Detect which cell encompasses the target text, then output its (x, y) center coordinate. 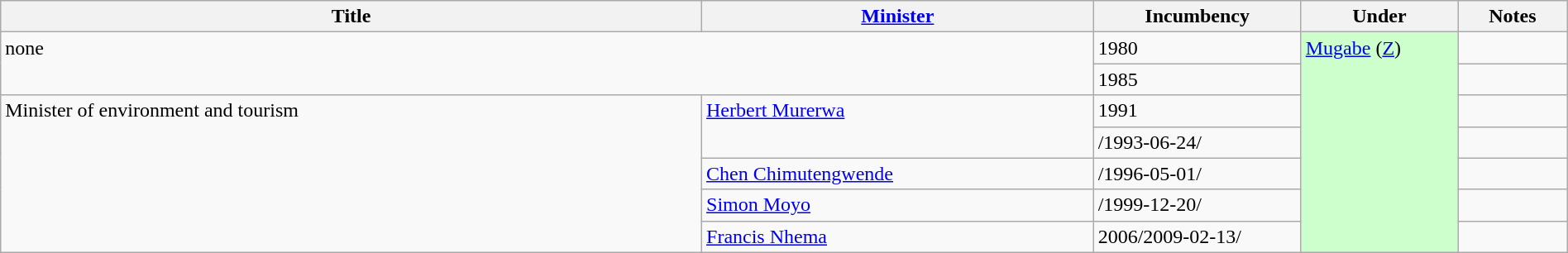
Incumbency (1198, 17)
/1993-06-24/ (1198, 142)
2006/2009-02-13/ (1198, 236)
/1996-05-01/ (1198, 174)
Francis Nhema (898, 236)
Title (351, 17)
none (547, 64)
1980 (1198, 48)
Under (1379, 17)
Minister of environment and tourism (351, 174)
Mugabe (Z) (1379, 142)
/1999-12-20/ (1198, 205)
Notes (1513, 17)
1991 (1198, 111)
1985 (1198, 79)
Minister (898, 17)
Herbert Murerwa (898, 126)
Chen Chimutengwende (898, 174)
Simon Moyo (898, 205)
